From the cell containing the given text, extract its center point as (x, y) coordinate. 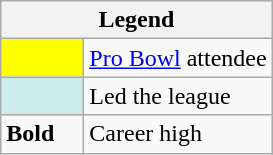
Career high (178, 134)
Bold (42, 134)
Pro Bowl attendee (178, 58)
Legend (136, 20)
Led the league (178, 96)
